Locate the cell with the specified text and output its [X, Y] center coordinate. 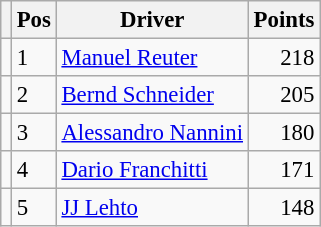
218 [284, 58]
2 [34, 95]
1 [34, 58]
171 [284, 170]
5 [34, 208]
180 [284, 133]
Bernd Schneider [152, 95]
Alessandro Nannini [152, 133]
205 [284, 95]
Points [284, 20]
148 [284, 208]
4 [34, 170]
Manuel Reuter [152, 58]
Driver [152, 20]
Pos [34, 20]
JJ Lehto [152, 208]
3 [34, 133]
Dario Franchitti [152, 170]
